Provide the [x, y] coordinate of the cell's center where the given text is located.  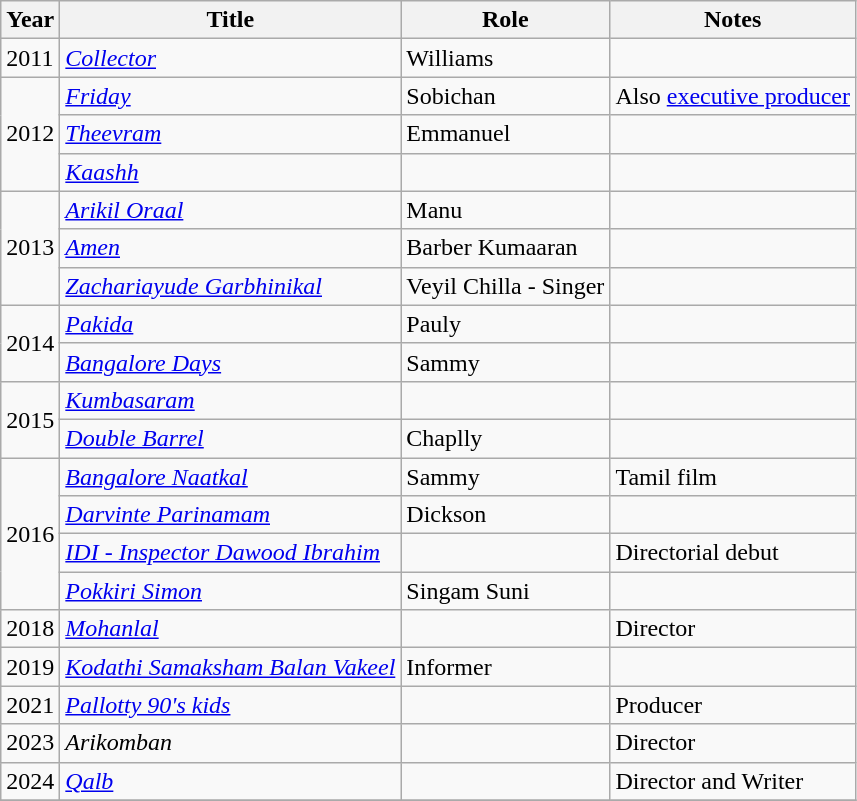
Theevram [230, 134]
2016 [30, 534]
2024 [30, 781]
2014 [30, 343]
Title [230, 20]
Pokkiri Simon [230, 591]
Kaashh [230, 172]
Singam Suni [506, 591]
Williams [506, 58]
Barber Kumaaran [506, 248]
Kumbasaram [230, 400]
2011 [30, 58]
Mohanlal [230, 629]
Director and Writer [733, 781]
Pakida [230, 324]
Role [506, 20]
Zachariayude Garbhinikal [230, 286]
2021 [30, 705]
Amen [230, 248]
Bangalore Naatkal [230, 477]
Producer [733, 705]
Darvinte Parinamam [230, 515]
2013 [30, 248]
Pauly [506, 324]
Pallotty 90's kids [230, 705]
Double Barrel [230, 438]
2023 [30, 743]
Informer [506, 667]
Tamil film [733, 477]
2019 [30, 667]
Manu [506, 210]
Sobichan [506, 96]
Directorial debut [733, 553]
2012 [30, 134]
Veyil Chilla - Singer [506, 286]
2015 [30, 419]
Year [30, 20]
Collector [230, 58]
Notes [733, 20]
Dickson [506, 515]
Chaplly [506, 438]
Also executive producer [733, 96]
Kodathi Samaksham Balan Vakeel [230, 667]
Qalb [230, 781]
2018 [30, 629]
Emmanuel [506, 134]
Arikil Oraal [230, 210]
Arikomban [230, 743]
Friday [230, 96]
IDI - Inspector Dawood Ibrahim [230, 553]
Bangalore Days [230, 362]
